Identify which cell holds the provided text, then report its (X, Y) central coordinate. 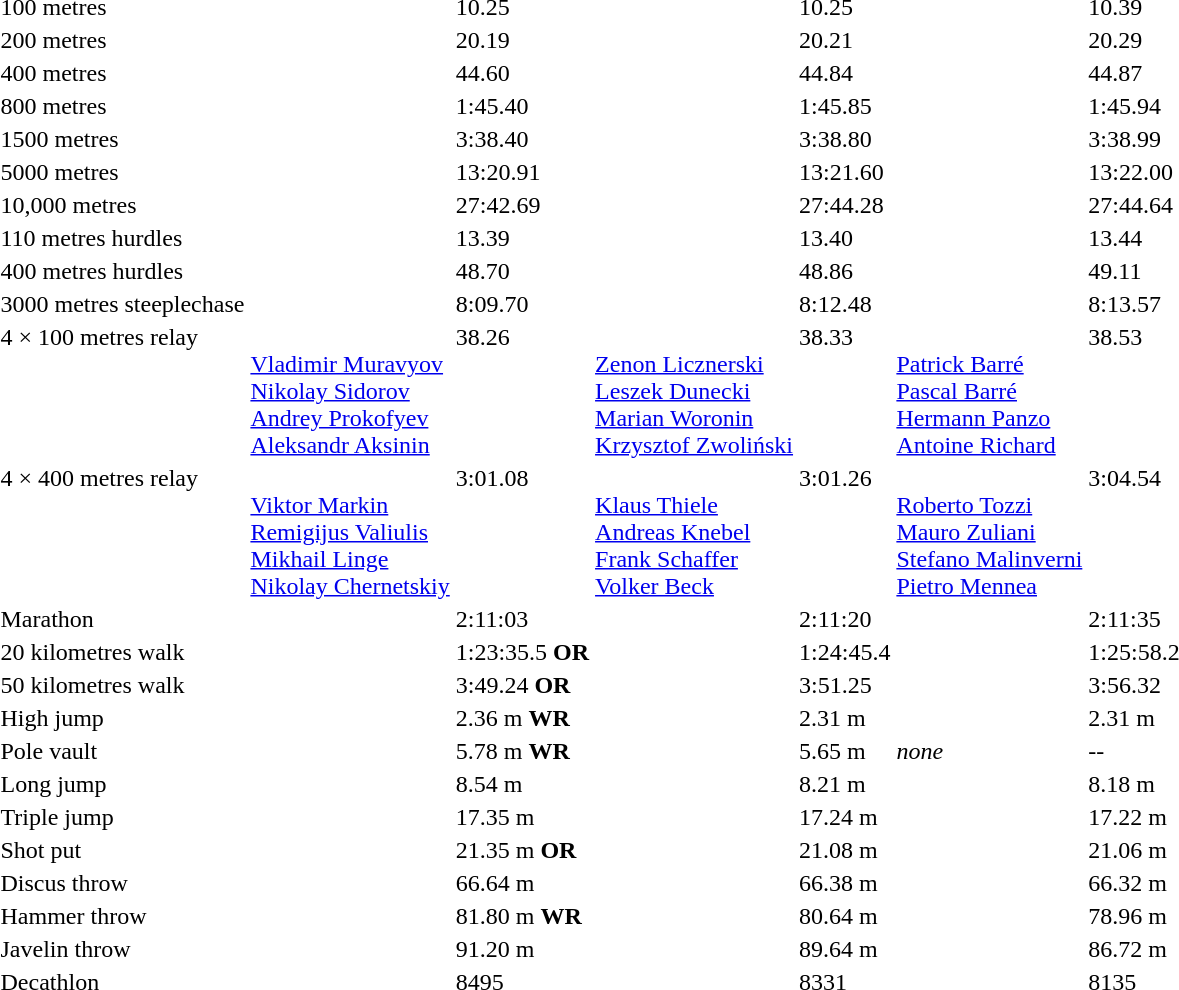
13:20.91 (522, 172)
21.35 m OR (522, 850)
13:21.60 (845, 172)
48.86 (845, 271)
Klaus ThieleAndreas KnebelFrank SchafferVolker Beck (694, 532)
3:01.08 (522, 532)
20.19 (522, 40)
8:12.48 (845, 304)
91.20 m (522, 949)
3:38.40 (522, 139)
Vladimir MuravyovNikolay SidorovAndrey ProkofyevAleksandr Aksinin (350, 391)
3:38.80 (845, 139)
1:24:45.4 (845, 652)
13.40 (845, 238)
2:11:03 (522, 619)
66.38 m (845, 883)
1:45.40 (522, 106)
17.35 m (522, 817)
Viktor MarkinRemigijus ValiulisMikhail LingeNikolay Chernetskiy (350, 532)
3:49.24 OR (522, 685)
13.39 (522, 238)
2:11:20 (845, 619)
5.78 m WR (522, 751)
27:42.69 (522, 205)
8.54 m (522, 784)
21.08 m (845, 850)
44.60 (522, 73)
20.21 (845, 40)
Zenon LicznerskiLeszek DuneckiMarian WoroninKrzysztof Zwoliński (694, 391)
17.24 m (845, 817)
3:01.26 (845, 532)
Patrick BarréPascal BarréHermann PanzoAntoine Richard (990, 391)
8:09.70 (522, 304)
none (990, 751)
3:51.25 (845, 685)
89.64 m (845, 949)
1:45.85 (845, 106)
8.21 m (845, 784)
Roberto TozziMauro ZulianiStefano MalinverniPietro Mennea (990, 532)
38.33 (845, 391)
81.80 m WR (522, 916)
66.64 m (522, 883)
80.64 m (845, 916)
1:23:35.5 OR (522, 652)
2.36 m WR (522, 718)
44.84 (845, 73)
27:44.28 (845, 205)
48.70 (522, 271)
5.65 m (845, 751)
38.26 (522, 391)
2.31 m (845, 718)
